Pinpoint the cell where the given text exists, returning its [x, y] midpoint coordinate. 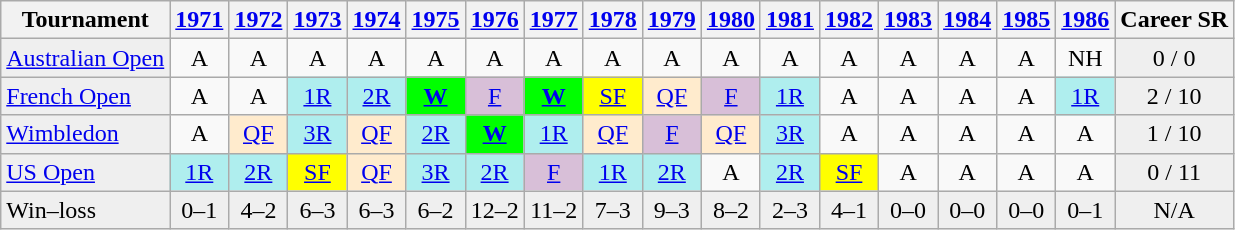
1982 [848, 20]
1983 [908, 20]
Career SR [1174, 20]
6–2 [436, 210]
Wimbledon [86, 134]
1976 [494, 20]
1977 [554, 20]
US Open [86, 172]
1978 [612, 20]
1971 [200, 20]
1986 [1086, 20]
7–3 [612, 210]
1985 [1026, 20]
1984 [968, 20]
NH [1086, 58]
French Open [86, 96]
2–3 [790, 210]
Win–loss [86, 210]
1973 [318, 20]
1975 [436, 20]
Tournament [86, 20]
2 / 10 [1174, 96]
9–3 [672, 210]
1981 [790, 20]
1972 [258, 20]
12–2 [494, 210]
N/A [1174, 210]
1980 [730, 20]
Australian Open [86, 58]
0 / 11 [1174, 172]
4–2 [258, 210]
4–1 [848, 210]
0 / 0 [1174, 58]
11–2 [554, 210]
1979 [672, 20]
1974 [376, 20]
8–2 [730, 210]
1 / 10 [1174, 134]
